Capture the cell that displays the provided text and extract its [X, Y] central coordinate. 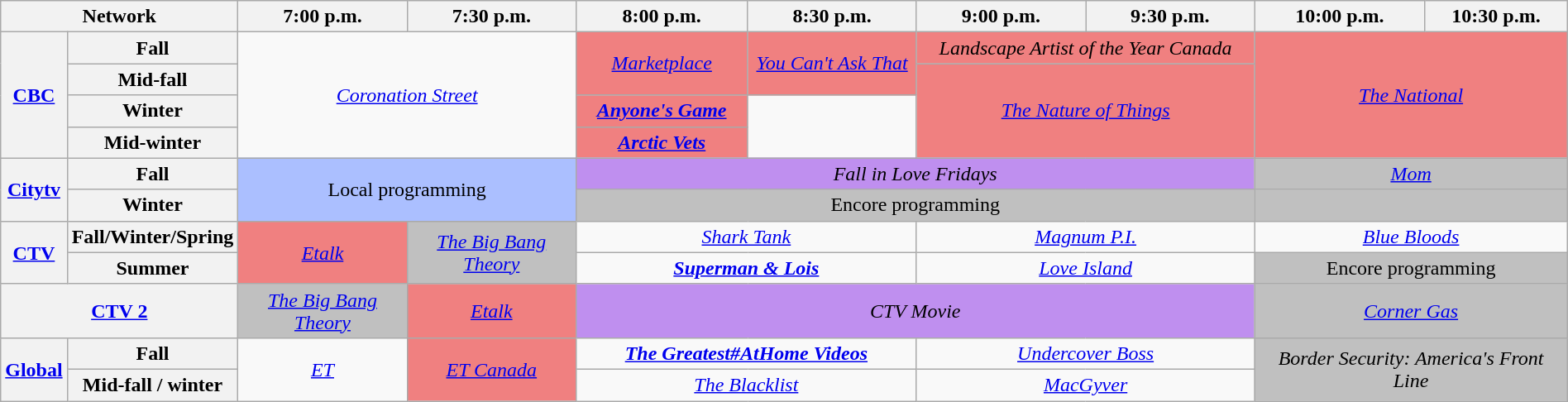
Network [119, 17]
Magnum P.I. [1085, 237]
Global [34, 369]
Marketplace [662, 64]
Landscape Artist of the Year Canada [1085, 48]
You Can't Ask That [832, 64]
Fall/Winter/Spring [152, 237]
Mid-fall [152, 79]
CTV [34, 252]
8:00 p.m. [662, 17]
9:30 p.m. [1170, 17]
CBC [34, 95]
Mid-fall / winter [152, 385]
The Greatest#AtHome Videos [746, 353]
Coronation Street [407, 95]
Arctic Vets [662, 142]
7:30 p.m. [491, 17]
Mid-winter [152, 142]
Undercover Boss [1085, 353]
7:00 p.m. [323, 17]
The National [1411, 95]
Shark Tank [746, 237]
Summer [152, 268]
CTV 2 [119, 311]
Border Security: America's Front Line [1411, 369]
MacGyver [1085, 385]
8:30 p.m. [832, 17]
The Blacklist [746, 385]
Blue Bloods [1411, 237]
ET [323, 369]
Citytv [34, 189]
Anyone's Game [662, 111]
Superman & Lois [746, 268]
ET Canada [491, 369]
10:30 p.m. [1497, 17]
9:00 p.m. [1001, 17]
10:00 p.m. [1340, 17]
Mom [1411, 174]
Fall in Love Fridays [915, 174]
Love Island [1085, 268]
Local programming [407, 189]
The Nature of Things [1085, 111]
CTV Movie [915, 311]
Corner Gas [1411, 311]
